Capture the cell that displays the provided text and extract its [X, Y] central coordinate. 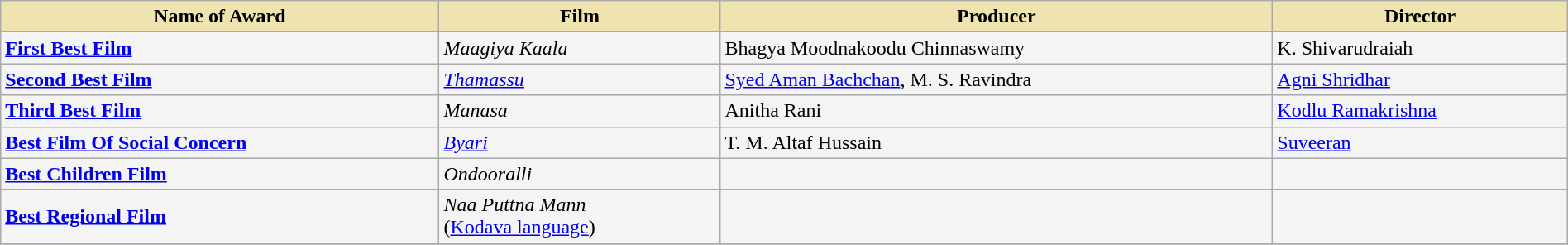
Manasa [580, 111]
Third Best Film [220, 111]
Suveeran [1420, 142]
K. Shivarudraiah [1420, 48]
Best Children Film [220, 174]
Kodlu Ramakrishna [1420, 111]
Maagiya Kaala [580, 48]
T. M. Altaf Hussain [997, 142]
Bhagya Moodnakoodu Chinnaswamy [997, 48]
Producer [997, 17]
Syed Aman Bachchan, M. S. Ravindra [997, 79]
Thamassu [580, 79]
First Best Film [220, 48]
Byari [580, 142]
Best Regional Film [220, 217]
Agni Shridhar [1420, 79]
Anitha Rani [997, 111]
Name of Award [220, 17]
Second Best Film [220, 79]
Naa Puttna Mann(Kodava language) [580, 217]
Director [1420, 17]
Ondooralli [580, 174]
Best Film Of Social Concern [220, 142]
Film [580, 17]
